For the text-containing cell, return its midpoint in (x, y) coordinate format. 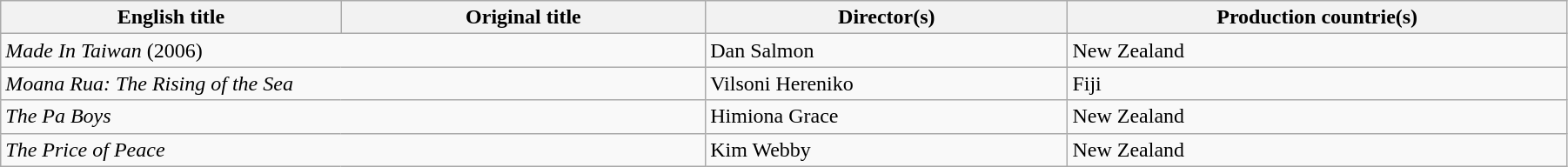
The Price of Peace (353, 150)
The Pa Boys (353, 117)
Dan Salmon (887, 50)
Made In Taiwan (2006) (353, 50)
Kim Webby (887, 150)
Himiona Grace (887, 117)
Fiji (1317, 83)
Production countrie(s) (1317, 17)
Moana Rua: The Rising of the Sea (353, 83)
Director(s) (887, 17)
English title (171, 17)
Original title (524, 17)
Vilsoni Hereniko (887, 83)
